Pinpoint the cell where the given text exists, returning its (X, Y) midpoint coordinate. 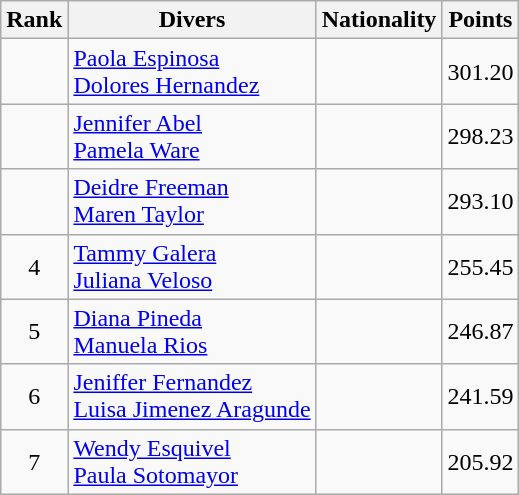
Deidre FreemanMaren Taylor (192, 202)
241.59 (480, 396)
Rank (34, 20)
Jeniffer FernandezLuisa Jimenez Aragunde (192, 396)
255.45 (480, 266)
5 (34, 332)
Jennifer AbelPamela Ware (192, 136)
298.23 (480, 136)
Paola EspinosaDolores Hernandez (192, 72)
7 (34, 462)
301.20 (480, 72)
Diana PinedaManuela Rios (192, 332)
6 (34, 396)
293.10 (480, 202)
Tammy GaleraJuliana Veloso (192, 266)
4 (34, 266)
Wendy EsquivelPaula Sotomayor (192, 462)
Nationality (379, 20)
Divers (192, 20)
205.92 (480, 462)
246.87 (480, 332)
Points (480, 20)
